Determine the [X, Y] coordinate at the center of the cell enclosing the given text.  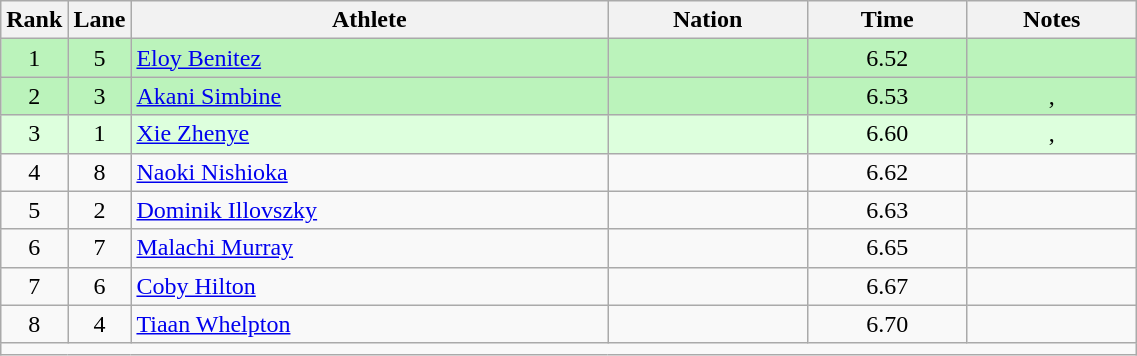
Eloy Benitez [370, 58]
6.52 [888, 58]
Dominik Illovszky [370, 210]
Athlete [370, 20]
Malachi Murray [370, 248]
6.63 [888, 210]
Rank [34, 20]
Notes [1052, 20]
6.65 [888, 248]
Coby Hilton [370, 286]
6.67 [888, 286]
Naoki Nishioka [370, 172]
6.60 [888, 134]
Tiaan Whelpton [370, 324]
6.70 [888, 324]
6.62 [888, 172]
Xie Zhenye [370, 134]
Lane [100, 20]
Nation [708, 20]
6.53 [888, 96]
Time [888, 20]
Akani Simbine [370, 96]
